Locate the cell with the specified text and output its (x, y) center coordinate. 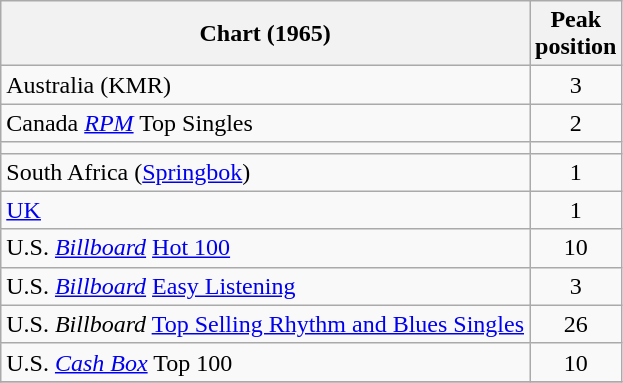
Chart (1965) (266, 34)
Canada RPM Top Singles (266, 123)
U.S. Cash Box Top 100 (266, 362)
Australia (KMR) (266, 85)
26 (576, 324)
Peakposition (576, 34)
U.S. Billboard Top Selling Rhythm and Blues Singles (266, 324)
South Africa (Springbok) (266, 172)
2 (576, 123)
UK (266, 210)
U.S. Billboard Easy Listening (266, 286)
U.S. Billboard Hot 100 (266, 248)
